Capture the cell that displays the provided text and extract its (X, Y) central coordinate. 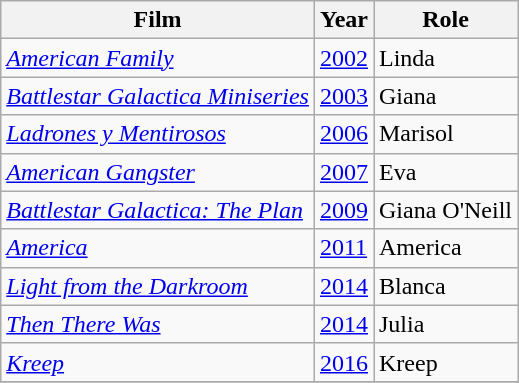
2003 (344, 96)
Then There Was (158, 324)
2011 (344, 248)
2006 (344, 134)
Linda (446, 58)
Film (158, 20)
Blanca (446, 286)
Battlestar Galactica: The Plan (158, 210)
Marisol (446, 134)
Ladrones y Mentirosos (158, 134)
Battlestar Galactica Miniseries (158, 96)
Light from the Darkroom (158, 286)
2002 (344, 58)
American Family (158, 58)
Eva (446, 172)
Giana (446, 96)
Julia (446, 324)
2016 (344, 362)
2007 (344, 172)
American Gangster (158, 172)
Year (344, 20)
2009 (344, 210)
Giana O'Neill (446, 210)
Role (446, 20)
